Capture the cell that displays the provided text and extract its (x, y) central coordinate. 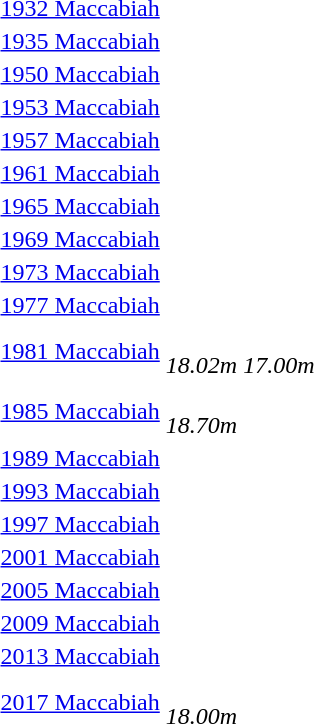
18.70m (201, 412)
18.02m (201, 352)
